Identify which cell holds the provided text, then report its (X, Y) central coordinate. 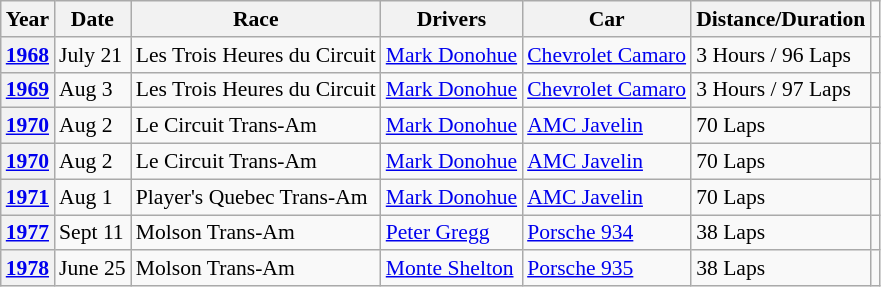
Drivers (452, 19)
1971 (28, 197)
Aug 3 (92, 90)
Peter Gregg (452, 233)
Race (256, 19)
Monte Shelton (452, 269)
3 Hours / 97 Laps (780, 90)
Year (28, 19)
Date (92, 19)
Player's Quebec Trans-Am (256, 197)
1978 (28, 269)
1977 (28, 233)
Aug 1 (92, 197)
Porsche 934 (606, 233)
July 21 (92, 55)
3 Hours / 96 Laps (780, 55)
1968 (28, 55)
Sept 11 (92, 233)
1969 (28, 90)
Distance/Duration (780, 19)
Porsche 935 (606, 269)
June 25 (92, 269)
Car (606, 19)
